From the cell containing the given text, extract its center point as [X, Y] coordinate. 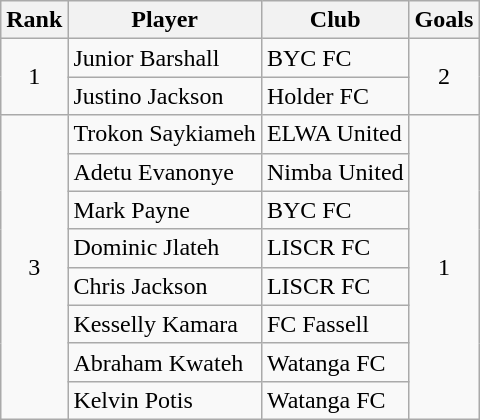
Kesselly Kamara [165, 324]
Trokon Saykiameh [165, 134]
Nimba United [335, 172]
Rank [34, 20]
2 [444, 77]
Abraham Kwateh [165, 362]
Chris Jackson [165, 286]
Player [165, 20]
Kelvin Potis [165, 400]
Holder FC [335, 96]
Mark Payne [165, 210]
3 [34, 267]
FC Fassell [335, 324]
Adetu Evanonye [165, 172]
Goals [444, 20]
Club [335, 20]
Dominic Jlateh [165, 248]
Junior Barshall [165, 58]
Justino Jackson [165, 96]
ELWA United [335, 134]
